Pinpoint the cell where the given text exists, returning its (x, y) midpoint coordinate. 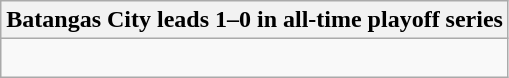
Batangas City leads 1–0 in all-time playoff series (255, 20)
